Search for the cell housing the specified text and yield its [X, Y] center coordinate. 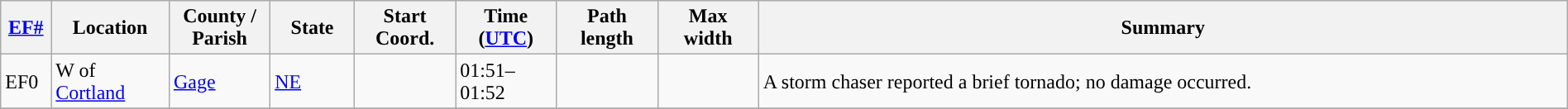
Max width [708, 28]
NE [313, 81]
State [313, 28]
Summary [1163, 28]
W of Cortland [111, 81]
01:51–01:52 [506, 81]
Start Coord. [404, 28]
Location [111, 28]
EF0 [26, 81]
County / Parish [219, 28]
Gage [219, 81]
A storm chaser reported a brief tornado; no damage occurred. [1163, 81]
Time (UTC) [506, 28]
EF# [26, 28]
Path length [607, 28]
